Return (x, y) of the center of cell containing provided text 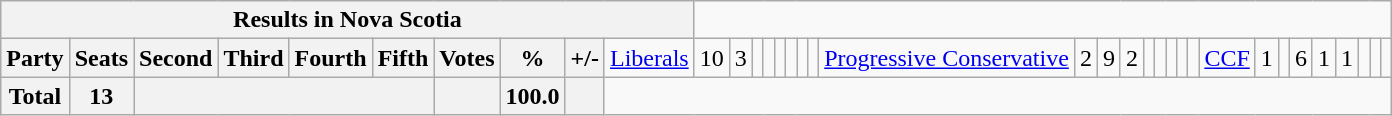
6 (1300, 58)
Votes (467, 58)
3 (740, 58)
100.0 (532, 96)
Total (35, 96)
+/- (584, 58)
10 (712, 58)
Liberals (649, 58)
Progressive Conservative (947, 58)
9 (1108, 58)
Results in Nova Scotia (348, 20)
Party (35, 58)
CCF (1227, 58)
Fifth (403, 58)
Third (254, 58)
Fourth (330, 58)
13 (101, 96)
Second (176, 58)
% (532, 58)
Seats (101, 58)
